Determine the [x, y] coordinate at the center of the cell enclosing the given text.  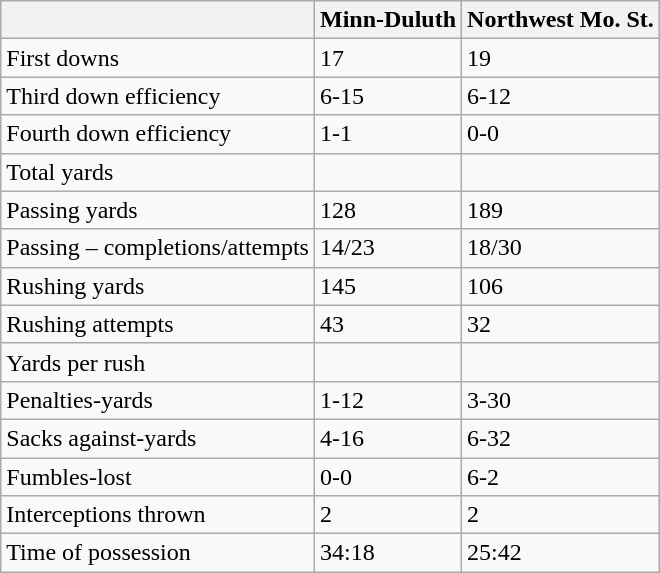
Passing – completions/attempts [158, 248]
189 [561, 210]
1-12 [388, 400]
Sacks against-yards [158, 438]
19 [561, 58]
Northwest Mo. St. [561, 20]
145 [388, 286]
43 [388, 324]
Rushing yards [158, 286]
Interceptions thrown [158, 515]
Minn-Duluth [388, 20]
34:18 [388, 553]
Time of possession [158, 553]
6-15 [388, 96]
18/30 [561, 248]
Third down efficiency [158, 96]
4-16 [388, 438]
Fourth down efficiency [158, 134]
106 [561, 286]
128 [388, 210]
17 [388, 58]
Yards per rush [158, 362]
1-1 [388, 134]
Passing yards [158, 210]
Fumbles-lost [158, 477]
Rushing attempts [158, 324]
32 [561, 324]
First downs [158, 58]
6-32 [561, 438]
6-12 [561, 96]
Penalties-yards [158, 400]
6-2 [561, 477]
25:42 [561, 553]
14/23 [388, 248]
3-30 [561, 400]
Total yards [158, 172]
